Determine the (x, y) coordinate at the center of the cell enclosing the given text.  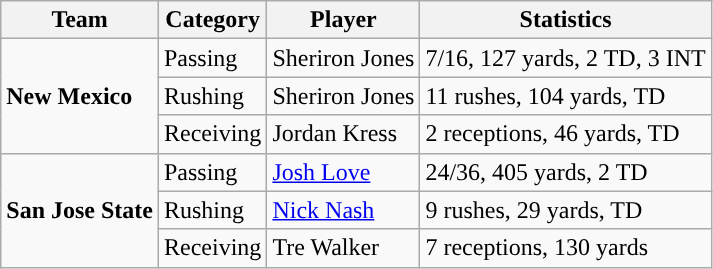
11 rushes, 104 yards, TD (566, 96)
Nick Nash (344, 210)
Josh Love (344, 172)
Jordan Kress (344, 134)
Team (80, 20)
9 rushes, 29 yards, TD (566, 210)
24/36, 405 yards, 2 TD (566, 172)
Player (344, 20)
San Jose State (80, 210)
Statistics (566, 20)
New Mexico (80, 96)
7/16, 127 yards, 2 TD, 3 INT (566, 58)
7 receptions, 130 yards (566, 248)
Tre Walker (344, 248)
Category (212, 20)
2 receptions, 46 yards, TD (566, 134)
